Find where the given text appears and provide that cell's center as [X, Y] coordinate. 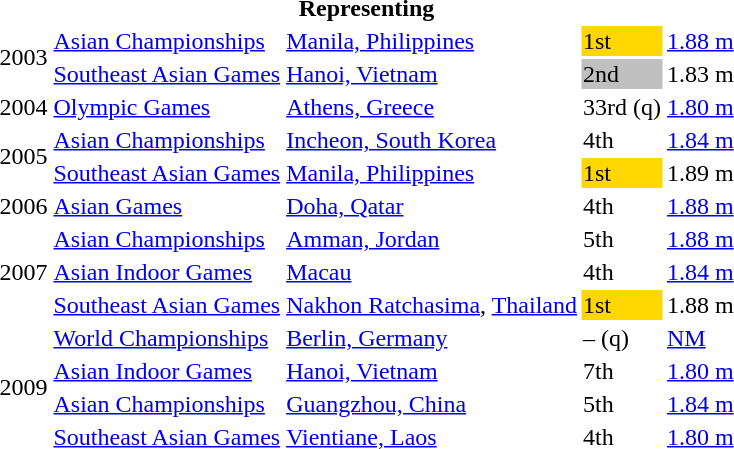
7th [622, 371]
Olympic Games [167, 107]
World Championships [167, 338]
Nakhon Ratchasima, Thailand [432, 305]
Guangzhou, China [432, 404]
Asian Games [167, 206]
Athens, Greece [432, 107]
Berlin, Germany [432, 338]
Doha, Qatar [432, 206]
Incheon, South Korea [432, 140]
33rd (q) [622, 107]
– (q) [622, 338]
2nd [622, 74]
Macau [432, 272]
Amman, Jordan [432, 239]
